Scan for the cell matching the given text and deliver its (x, y) coordinate at center. 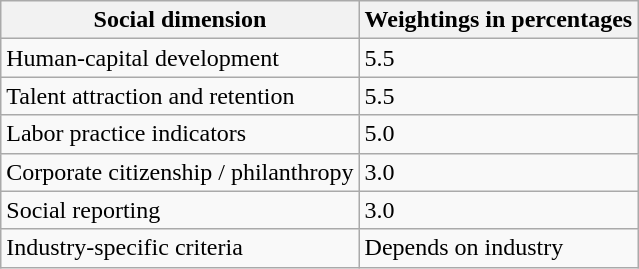
Talent attraction and retention (180, 96)
Human-capital development (180, 58)
Depends on industry (498, 248)
Social dimension (180, 20)
Weightings in percentages (498, 20)
Industry-specific criteria (180, 248)
Labor practice indicators (180, 134)
Social reporting (180, 210)
Corporate citizenship / philanthropy (180, 172)
5.0 (498, 134)
